Detect which cell encompasses the target text, then output its [x, y] center coordinate. 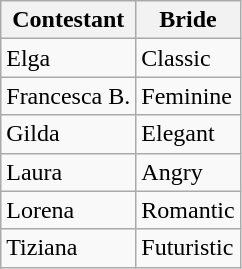
Bride [188, 20]
Classic [188, 58]
Futuristic [188, 248]
Contestant [68, 20]
Romantic [188, 210]
Feminine [188, 96]
Gilda [68, 134]
Laura [68, 172]
Elga [68, 58]
Elegant [188, 134]
Francesca B. [68, 96]
Tiziana [68, 248]
Lorena [68, 210]
Angry [188, 172]
